Search for the cell housing the specified text and yield its (x, y) center coordinate. 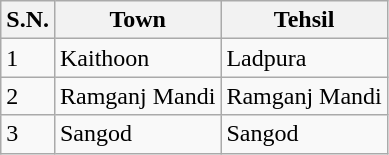
3 (28, 134)
1 (28, 58)
S.N. (28, 20)
Tehsil (304, 20)
Kaithoon (137, 58)
Town (137, 20)
2 (28, 96)
Ladpura (304, 58)
